Return (x, y) of the center of cell containing provided text 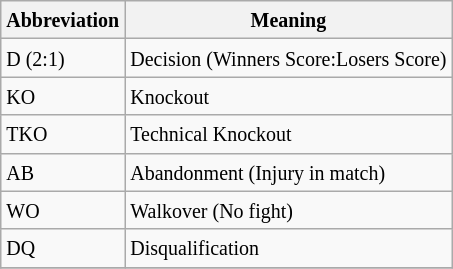
Abandonment (Injury in match) (288, 172)
Technical Knockout (288, 134)
WO (63, 210)
KO (63, 96)
Disqualification (288, 248)
Decision (Winners Score:Losers Score) (288, 58)
Meaning (288, 20)
Abbreviation (63, 20)
Knockout (288, 96)
TKO (63, 134)
AB (63, 172)
Walkover (No fight) (288, 210)
DQ (63, 248)
D (2:1) (63, 58)
